Search for the cell housing the specified text and yield its (x, y) center coordinate. 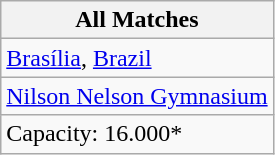
All Matches (137, 20)
Brasília, Brazil (137, 58)
Nilson Nelson Gymnasium (137, 96)
Capacity: 16.000* (137, 134)
